Extract the (x, y) coordinate from the center of the cell holding the provided text.  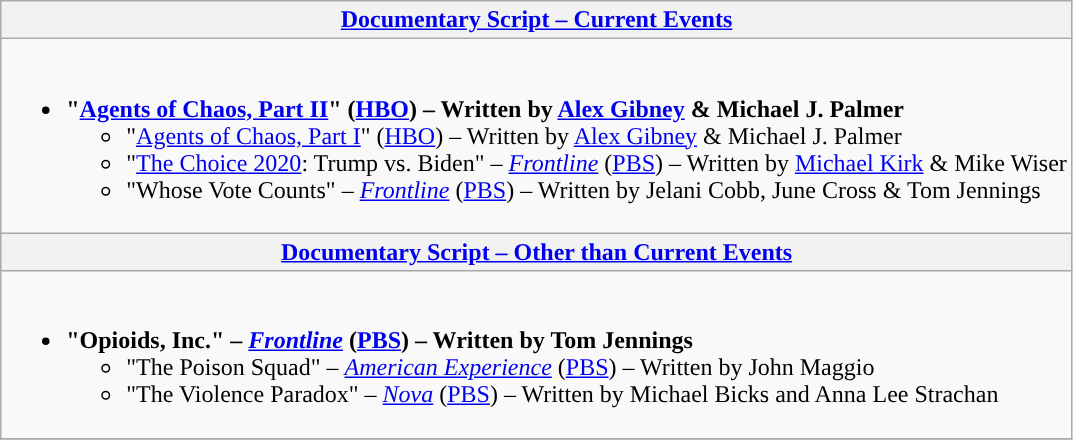
Documentary Script – Current Events (537, 20)
Documentary Script – Other than Current Events (537, 252)
